Capture the cell that displays the provided text and extract its (x, y) central coordinate. 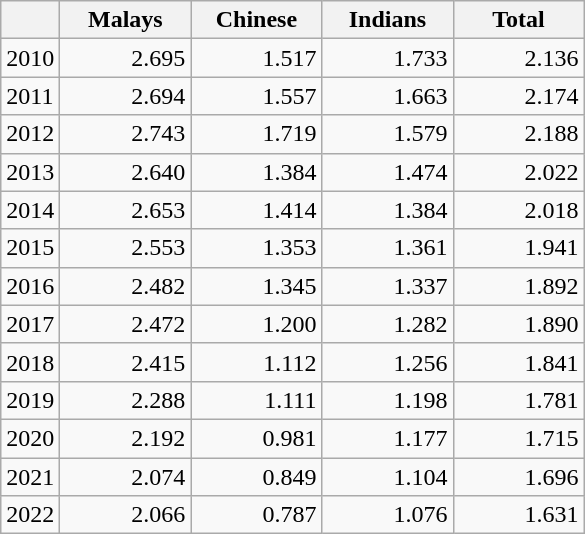
1.892 (518, 286)
2.136 (518, 58)
2.482 (126, 286)
Chinese (256, 20)
2.192 (126, 438)
2.188 (518, 134)
2022 (30, 515)
1.517 (256, 58)
1.631 (518, 515)
1.177 (388, 438)
1.104 (388, 477)
1.719 (256, 134)
2013 (30, 172)
1.112 (256, 362)
0.787 (256, 515)
2021 (30, 477)
2.415 (126, 362)
1.890 (518, 324)
1.111 (256, 400)
1.941 (518, 248)
2.472 (126, 324)
2.288 (126, 400)
1.076 (388, 515)
2019 (30, 400)
2.074 (126, 477)
1.345 (256, 286)
2.743 (126, 134)
1.781 (518, 400)
2011 (30, 96)
2.066 (126, 515)
2.695 (126, 58)
1.414 (256, 210)
2015 (30, 248)
2.022 (518, 172)
1.282 (388, 324)
2.640 (126, 172)
2010 (30, 58)
Malays (126, 20)
1.663 (388, 96)
2.653 (126, 210)
0.849 (256, 477)
Indians (388, 20)
1.198 (388, 400)
1.579 (388, 134)
0.981 (256, 438)
1.557 (256, 96)
1.474 (388, 172)
2017 (30, 324)
2020 (30, 438)
1.256 (388, 362)
1.715 (518, 438)
2018 (30, 362)
2.174 (518, 96)
2.018 (518, 210)
1.841 (518, 362)
2.694 (126, 96)
1.337 (388, 286)
1.696 (518, 477)
1.361 (388, 248)
1.353 (256, 248)
2012 (30, 134)
2016 (30, 286)
1.200 (256, 324)
1.733 (388, 58)
Total (518, 20)
2014 (30, 210)
2.553 (126, 248)
